For the text-containing cell, return its midpoint in (x, y) coordinate format. 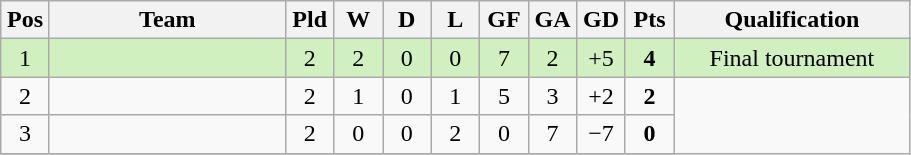
+2 (602, 96)
D (406, 20)
L (456, 20)
Qualification (792, 20)
GF (504, 20)
GD (602, 20)
5 (504, 96)
4 (650, 58)
−7 (602, 134)
Pld (310, 20)
GA (552, 20)
Team (167, 20)
W (358, 20)
Pts (650, 20)
Pos (26, 20)
+5 (602, 58)
Final tournament (792, 58)
